Pinpoint the cell where the given text exists, returning its (X, Y) midpoint coordinate. 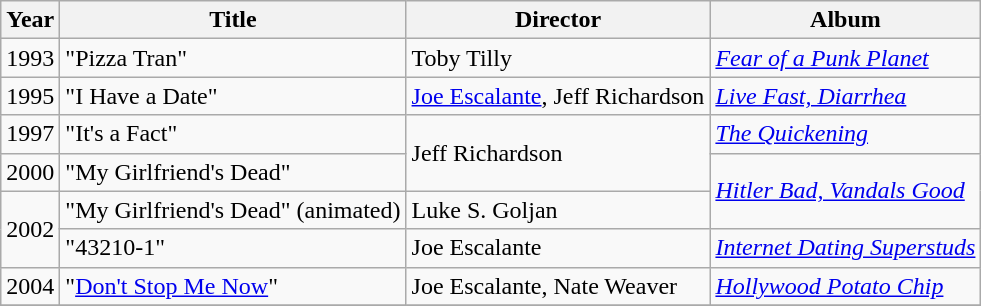
Album (846, 20)
Joe Escalante (558, 248)
The Quickening (846, 134)
2004 (30, 286)
2002 (30, 229)
Director (558, 20)
"43210-1" (233, 248)
"My Girlfriend's Dead" (233, 172)
"Pizza Tran" (233, 58)
Toby Tilly (558, 58)
1997 (30, 134)
Joe Escalante, Jeff Richardson (558, 96)
"Don't Stop Me Now" (233, 286)
"I Have a Date" (233, 96)
Fear of a Punk Planet (846, 58)
1993 (30, 58)
Internet Dating Superstuds (846, 248)
Joe Escalante, Nate Weaver (558, 286)
Jeff Richardson (558, 153)
"It's a Fact" (233, 134)
Title (233, 20)
Year (30, 20)
Hollywood Potato Chip (846, 286)
1995 (30, 96)
Live Fast, Diarrhea (846, 96)
2000 (30, 172)
Luke S. Goljan (558, 210)
Hitler Bad, Vandals Good (846, 191)
"My Girlfriend's Dead" (animated) (233, 210)
